Return (X, Y) of the center of cell containing provided text 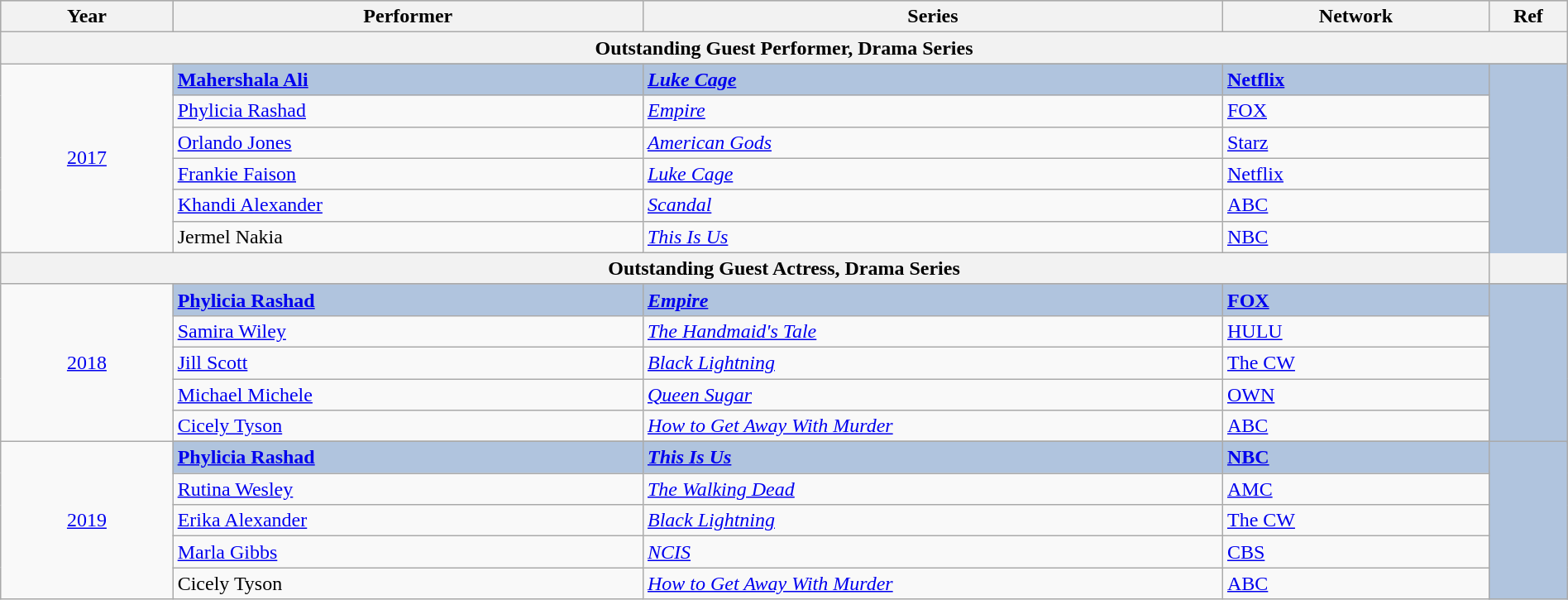
OWN (1355, 395)
Performer (408, 17)
Mahershala Ali (408, 79)
Marla Gibbs (408, 552)
Jermel Nakia (408, 237)
Khandi Alexander (408, 205)
Samira Wiley (408, 331)
CBS (1355, 552)
Year (87, 17)
Ref (1528, 17)
The Walking Dead (933, 489)
2017 (87, 158)
Outstanding Guest Actress, Drama Series (784, 268)
The Handmaid's Tale (933, 331)
Michael Michele (408, 395)
2019 (87, 521)
HULU (1355, 331)
Series (933, 17)
Outstanding Guest Performer, Drama Series (784, 48)
Frankie Faison (408, 174)
Orlando Jones (408, 142)
Network (1355, 17)
AMC (1355, 489)
Jill Scott (408, 362)
Erika Alexander (408, 521)
2018 (87, 362)
Scandal (933, 205)
Queen Sugar (933, 395)
American Gods (933, 142)
NCIS (933, 552)
Rutina Wesley (408, 489)
Starz (1355, 142)
